Output the [x, y] coordinate of the center of the cell containing the given text.  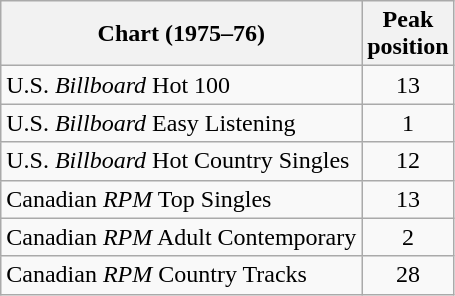
Chart (1975–76) [182, 34]
U.S. Billboard Hot 100 [182, 85]
Canadian RPM Country Tracks [182, 275]
2 [408, 237]
12 [408, 161]
28 [408, 275]
Canadian RPM Adult Contemporary [182, 237]
Peakposition [408, 34]
U.S. Billboard Easy Listening [182, 123]
U.S. Billboard Hot Country Singles [182, 161]
1 [408, 123]
Canadian RPM Top Singles [182, 199]
